Detect which cell encompasses the target text, then output its (X, Y) center coordinate. 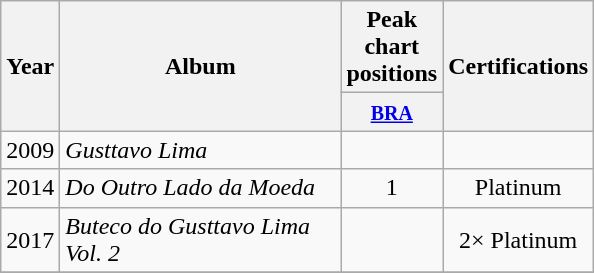
Do Outro Lado da Moeda (200, 188)
1 (392, 188)
Peak chart positions (392, 47)
Gusttavo Lima (200, 150)
BRA (392, 112)
Album (200, 66)
2009 (30, 150)
Certifications (518, 66)
Year (30, 66)
2× Platinum (518, 240)
Buteco do Gusttavo Lima Vol. 2 (200, 240)
Platinum (518, 188)
2017 (30, 240)
2014 (30, 188)
